Find where the given text appears and provide that cell's center as [x, y] coordinate. 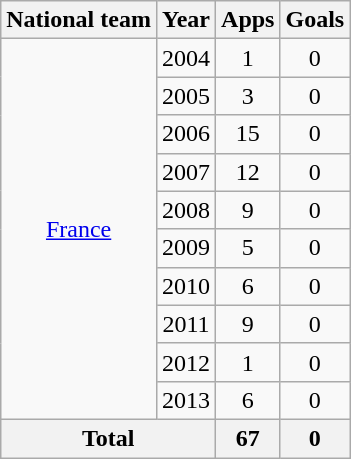
2012 [186, 362]
France [79, 230]
Total [108, 438]
2008 [186, 210]
2005 [186, 96]
Apps [248, 20]
3 [248, 96]
67 [248, 438]
Year [186, 20]
2011 [186, 324]
15 [248, 134]
5 [248, 248]
2004 [186, 58]
2013 [186, 400]
2006 [186, 134]
2007 [186, 172]
National team [79, 20]
2009 [186, 248]
2010 [186, 286]
12 [248, 172]
Goals [315, 20]
